Find where the given text appears and provide that cell's center as [x, y] coordinate. 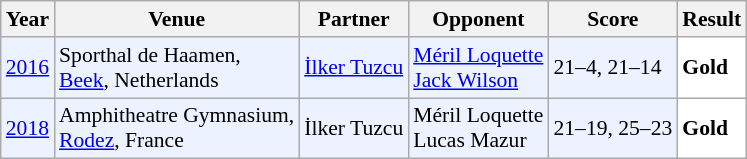
Méril Loquette Jack Wilson [478, 68]
Amphitheatre Gymnasium,Rodez, France [176, 128]
2018 [28, 128]
Result [712, 19]
21–19, 25–23 [612, 128]
Sporthal de Haamen,Beek, Netherlands [176, 68]
Year [28, 19]
21–4, 21–14 [612, 68]
Venue [176, 19]
Partner [354, 19]
2016 [28, 68]
Opponent [478, 19]
Score [612, 19]
Méril Loquette Lucas Mazur [478, 128]
